Return the [x, y] coordinate for the center point of the cell that contains the specified text.  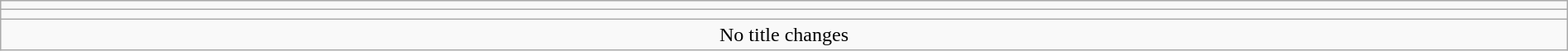
No title changes [784, 35]
